Return [x, y] of the center of cell containing provided text 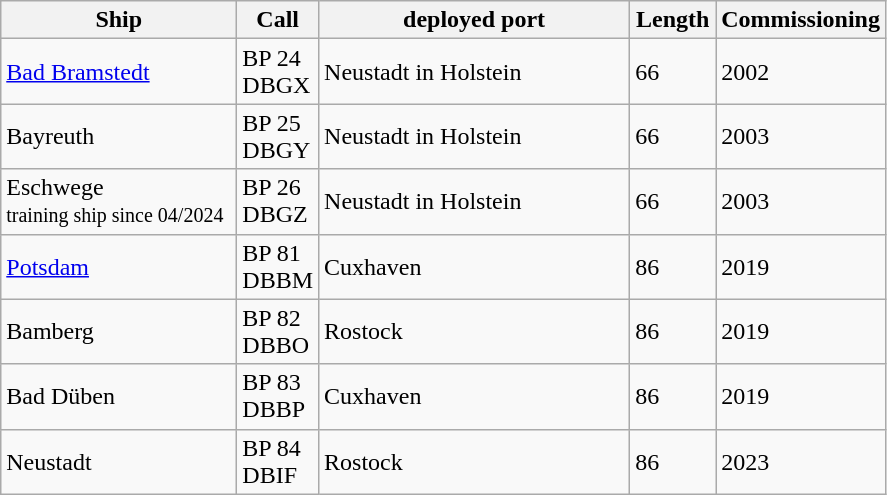
BP 84DBIF [278, 462]
Commissioning [801, 20]
Eschwegetraining ship since 04/2024 [119, 202]
2002 [801, 72]
BP 81DBBM [278, 266]
BP 24DBGX [278, 72]
Bayreuth [119, 136]
Neustadt [119, 462]
Length [673, 20]
2023 [801, 462]
Bad Düben [119, 396]
BP 26DBGZ [278, 202]
Bamberg [119, 332]
Call [278, 20]
Ship [119, 20]
BP 82DBBO [278, 332]
Potsdam [119, 266]
BP 83DBBP [278, 396]
deployed port [474, 20]
Bad Bramstedt [119, 72]
BP 25DBGY [278, 136]
